Provide the [x, y] coordinate of the cell's center where the given text is located.  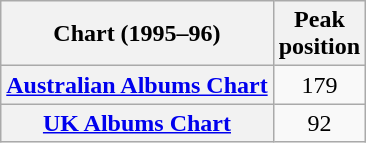
92 [319, 123]
Chart (1995–96) [137, 34]
Australian Albums Chart [137, 85]
179 [319, 85]
UK Albums Chart [137, 123]
Peakposition [319, 34]
